Determine the [x, y] coordinate at the center of the cell enclosing the given text.  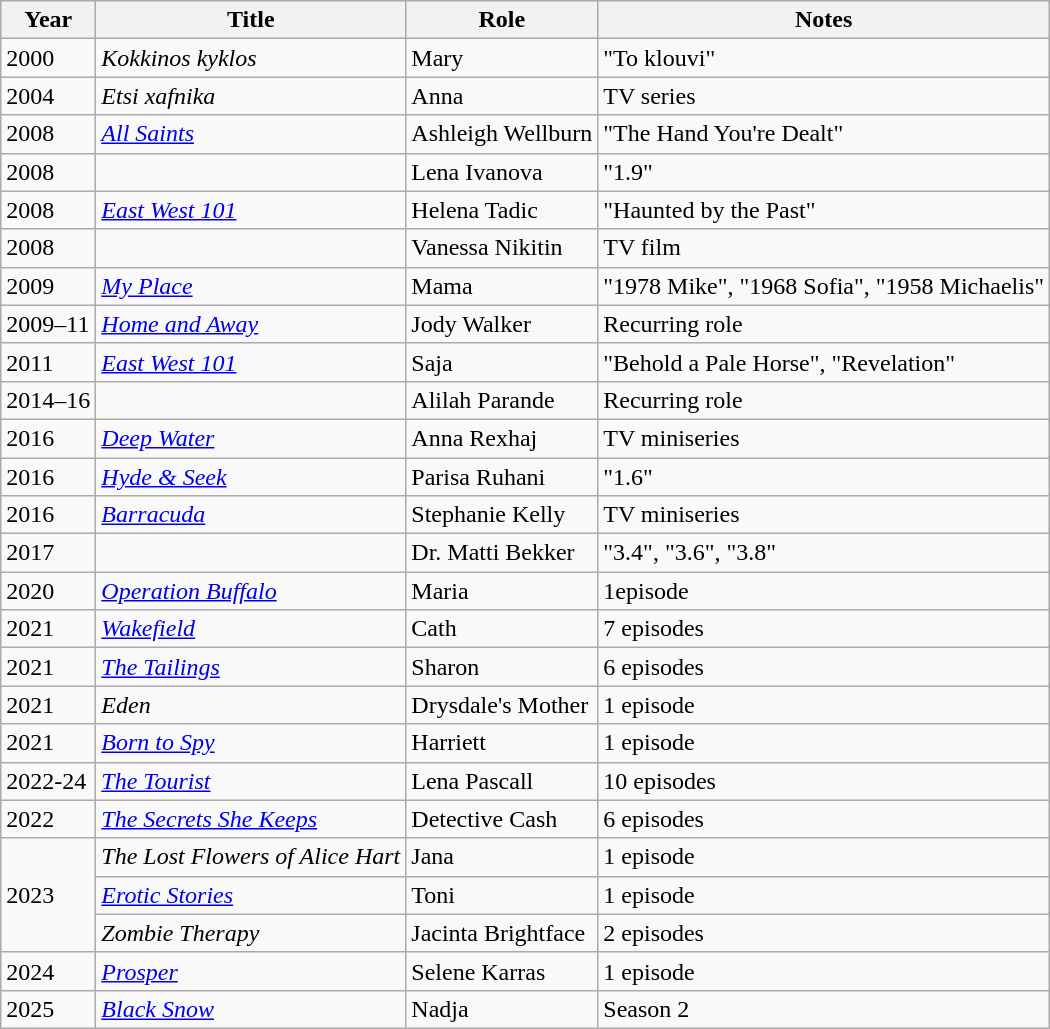
Detective Cash [502, 819]
My Place [251, 286]
10 episodes [824, 781]
2023 [48, 895]
Lena Ivanova [502, 172]
The Tourist [251, 781]
Etsi xafnika [251, 96]
2024 [48, 971]
Erotic Stories [251, 895]
Anna [502, 96]
2022-24 [48, 781]
"Behold a Pale Horse", "Revelation" [824, 362]
2017 [48, 553]
Mama [502, 286]
2004 [48, 96]
Wakefield [251, 629]
2022 [48, 819]
Selene Karras [502, 971]
Title [251, 20]
Jacinta Brightface [502, 933]
Nadja [502, 1009]
"3.4", "3.6", "3.8" [824, 553]
Ashleigh Wellburn [502, 134]
Toni [502, 895]
Harriett [502, 743]
Stephanie Kelly [502, 515]
Jody Walker [502, 324]
Operation Buffalo [251, 591]
2 episodes [824, 933]
Barracuda [251, 515]
Deep Water [251, 438]
Eden [251, 705]
Parisa Ruhani [502, 477]
"1.6" [824, 477]
Zombie Therapy [251, 933]
All Saints [251, 134]
Lena Pascall [502, 781]
Vanessa Nikitin [502, 248]
Helena Tadic [502, 210]
Jana [502, 857]
2011 [48, 362]
Maria [502, 591]
The Lost Flowers of Alice Hart [251, 857]
"Haunted by the Past" [824, 210]
2009–11 [48, 324]
"To klouvi" [824, 58]
Hyde & Seek [251, 477]
Home and Away [251, 324]
Dr. Matti Bekker [502, 553]
2025 [48, 1009]
"1978 Mike", "1968 Sofia", "1958 Michaelis" [824, 286]
Season 2 [824, 1009]
"The Hand You're Dealt" [824, 134]
Prosper [251, 971]
Kokkinos kyklos [251, 58]
1episode [824, 591]
Drysdale's Mother [502, 705]
Year [48, 20]
Sharon [502, 667]
2014–16 [48, 400]
7 episodes [824, 629]
Role [502, 20]
Alilah Parande [502, 400]
Mary [502, 58]
Saja [502, 362]
Born to Spy [251, 743]
Cath [502, 629]
2020 [48, 591]
The Tailings [251, 667]
Black Snow [251, 1009]
TV series [824, 96]
"1.9" [824, 172]
TV film [824, 248]
2000 [48, 58]
The Secrets She Keeps [251, 819]
Anna Rexhaj [502, 438]
Notes [824, 20]
2009 [48, 286]
